Find where the given text appears and provide that cell's center as [X, Y] coordinate. 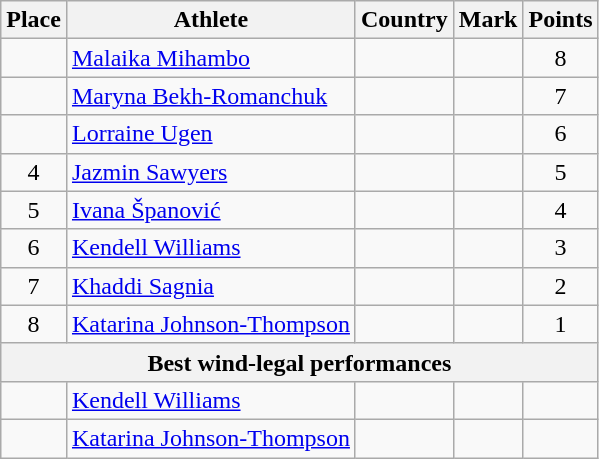
Khaddi Sagnia [210, 286]
Points [560, 20]
Jazmin Sawyers [210, 172]
1 [560, 324]
2 [560, 286]
3 [560, 248]
Country [404, 20]
Place [34, 20]
Athlete [210, 20]
Best wind-legal performances [300, 362]
Malaika Mihambo [210, 58]
Lorraine Ugen [210, 134]
Maryna Bekh-Romanchuk [210, 96]
Ivana Španović [210, 210]
Mark [488, 20]
